Identify which cell holds the provided text, then report its [x, y] central coordinate. 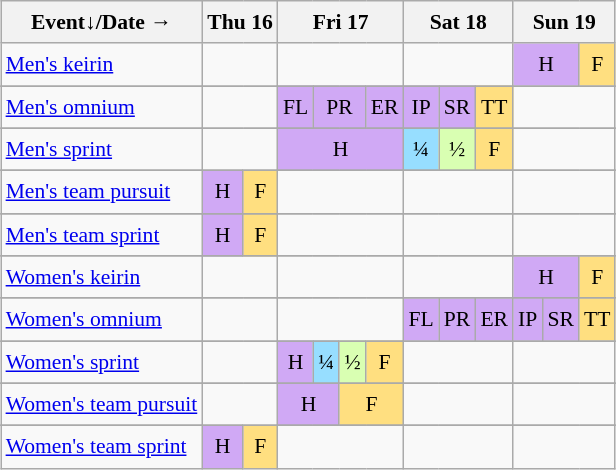
Men's team sprint [102, 234]
Men's team pursuit [102, 192]
Event↓/Date → [102, 22]
Sun 19 [564, 22]
Fri 17 [341, 22]
Women's team sprint [102, 448]
Men's omnium [102, 108]
Women's omnium [102, 320]
Men's sprint [102, 150]
Men's keirin [102, 64]
Women's keirin [102, 278]
Sat 18 [458, 22]
Women's team pursuit [102, 404]
Thu 16 [240, 22]
Women's sprint [102, 362]
